Identify which cell holds the provided text, then report its (x, y) central coordinate. 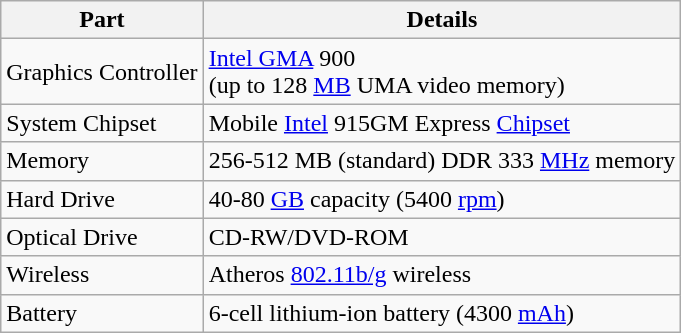
Wireless (102, 275)
Graphics Controller (102, 72)
Optical Drive (102, 237)
40-80 GB capacity (5400 rpm) (442, 199)
Atheros 802.11b/g wireless (442, 275)
Mobile Intel 915GM Express Chipset (442, 123)
Hard Drive (102, 199)
256-512 MB (standard) DDR 333 MHz memory (442, 161)
Memory (102, 161)
CD-RW/DVD-ROM (442, 237)
Details (442, 20)
6-cell lithium-ion battery (4300 mAh) (442, 313)
Intel GMA 900(up to 128 MB UMA video memory) (442, 72)
Part (102, 20)
System Chipset (102, 123)
Battery (102, 313)
